Identify which cell holds the provided text, then report its (X, Y) central coordinate. 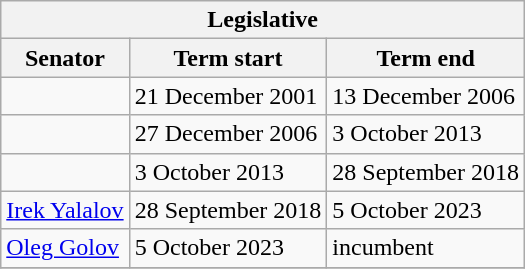
incumbent (426, 248)
Term start (228, 58)
Term end (426, 58)
Oleg Golov (65, 248)
Senator (65, 58)
21 December 2001 (228, 96)
Irek Yalalov (65, 210)
Legislative (263, 20)
13 December 2006 (426, 96)
27 December 2006 (228, 134)
